Determine the [X, Y] coordinate at the center of the cell enclosing the given text.  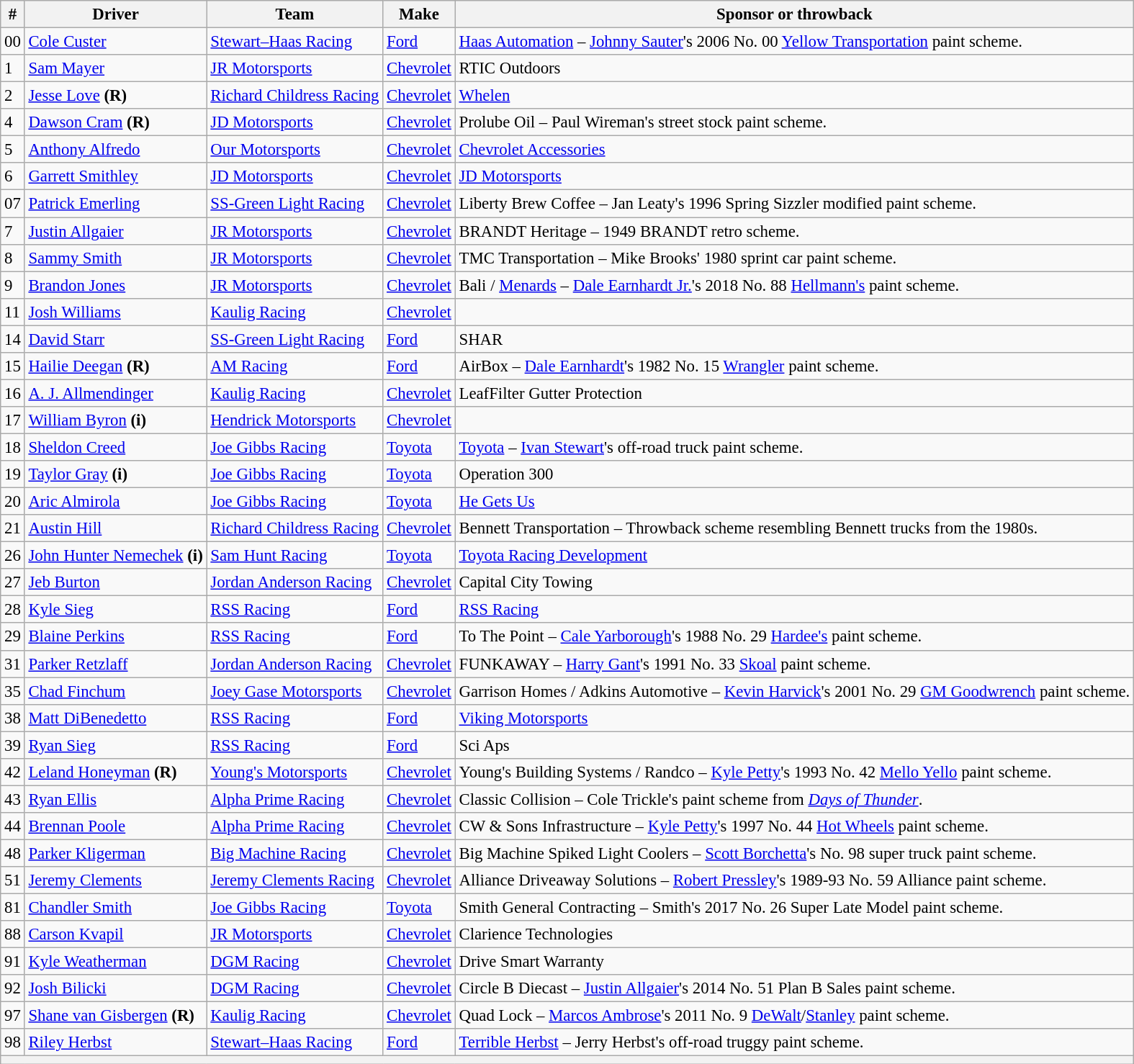
Anthony Alfredo [115, 150]
Haas Automation – Johnny Sauter's 2006 No. 00 Yellow Transportation paint scheme. [794, 42]
15 [13, 366]
14 [13, 339]
00 [13, 42]
Driver [115, 14]
John Hunter Nemechek (i) [115, 556]
Blaine Perkins [115, 637]
TMC Transportation – Mike Brooks' 1980 sprint car paint scheme. [794, 258]
Hendrick Motorsports [295, 420]
19 [13, 474]
To The Point – Cale Yarborough's 1988 No. 29 Hardee's paint scheme. [794, 637]
17 [13, 420]
Shane van Gisbergen (R) [115, 1016]
Smith General Contracting – Smith's 2017 No. 26 Super Late Model paint scheme. [794, 908]
David Starr [115, 339]
Josh Williams [115, 312]
Jeremy Clements Racing [295, 880]
81 [13, 908]
Sam Mayer [115, 68]
Team [295, 14]
BRANDT Heritage – 1949 BRANDT retro scheme. [794, 231]
44 [13, 826]
FUNKAWAY – Harry Gant's 1991 No. 33 Skoal paint scheme. [794, 664]
SHAR [794, 339]
Drive Smart Warranty [794, 962]
Parker Retzlaff [115, 664]
91 [13, 962]
He Gets Us [794, 502]
Matt DiBenedetto [115, 718]
Ryan Ellis [115, 799]
Circle B Diecast – Justin Allgaier's 2014 No. 51 Plan B Sales paint scheme. [794, 988]
Quad Lock – Marcos Ambrose's 2011 No. 9 DeWalt/Stanley paint scheme. [794, 1016]
Kyle Weatherman [115, 962]
07 [13, 204]
4 [13, 122]
Alliance Driveaway Solutions – Robert Pressley's 1989-93 No. 59 Alliance paint scheme. [794, 880]
5 [13, 150]
27 [13, 582]
Capital City Towing [794, 582]
97 [13, 1016]
29 [13, 637]
20 [13, 502]
28 [13, 610]
42 [13, 772]
92 [13, 988]
51 [13, 880]
Garrett Smithley [115, 176]
Sci Aps [794, 745]
Sammy Smith [115, 258]
11 [13, 312]
Classic Collision – Cole Trickle's paint scheme from Days of Thunder. [794, 799]
William Byron (i) [115, 420]
LeafFilter Gutter Protection [794, 393]
Big Machine Spiked Light Coolers – Scott Borchetta's No. 98 super truck paint scheme. [794, 853]
Jeb Burton [115, 582]
Brandon Jones [115, 285]
Toyota – Ivan Stewart's off-road truck paint scheme. [794, 447]
Bennett Transportation – Throwback scheme resembling Bennett trucks from the 1980s. [794, 528]
Bali / Menards – Dale Earnhardt Jr.'s 2018 No. 88 Hellmann's paint scheme. [794, 285]
Chandler Smith [115, 908]
Aric Almirola [115, 502]
39 [13, 745]
Parker Kligerman [115, 853]
Prolube Oil – Paul Wireman's street stock paint scheme. [794, 122]
16 [13, 393]
Dawson Cram (R) [115, 122]
Carson Kvapil [115, 934]
Chevrolet Accessories [794, 150]
Brennan Poole [115, 826]
Terrible Herbst – Jerry Herbst's off-road truggy paint scheme. [794, 1043]
18 [13, 447]
Justin Allgaier [115, 231]
21 [13, 528]
Clarience Technologies [794, 934]
Young's Motorsports [295, 772]
26 [13, 556]
Kyle Sieg [115, 610]
Austin Hill [115, 528]
A. J. Allmendinger [115, 393]
43 [13, 799]
Young's Building Systems / Randco – Kyle Petty's 1993 No. 42 Mello Yello paint scheme. [794, 772]
Make [419, 14]
Operation 300 [794, 474]
7 [13, 231]
CW & Sons Infrastructure – Kyle Petty's 1997 No. 44 Hot Wheels paint scheme. [794, 826]
Viking Motorsports [794, 718]
AM Racing [295, 366]
Toyota Racing Development [794, 556]
Sheldon Creed [115, 447]
Leland Honeyman (R) [115, 772]
Riley Herbst [115, 1043]
35 [13, 691]
Garrison Homes / Adkins Automotive – Kevin Harvick's 2001 No. 29 GM Goodwrench paint scheme. [794, 691]
Joey Gase Motorsports [295, 691]
31 [13, 664]
48 [13, 853]
Josh Bilicki [115, 988]
98 [13, 1043]
Sponsor or throwback [794, 14]
# [13, 14]
Our Motorsports [295, 150]
8 [13, 258]
Patrick Emerling [115, 204]
1 [13, 68]
Taylor Gray (i) [115, 474]
Sam Hunt Racing [295, 556]
6 [13, 176]
Cole Custer [115, 42]
Jesse Love (R) [115, 96]
Liberty Brew Coffee – Jan Leaty's 1996 Spring Sizzler modified paint scheme. [794, 204]
Chad Finchum [115, 691]
88 [13, 934]
Whelen [794, 96]
38 [13, 718]
Big Machine Racing [295, 853]
RTIC Outdoors [794, 68]
Ryan Sieg [115, 745]
9 [13, 285]
Jeremy Clements [115, 880]
2 [13, 96]
Hailie Deegan (R) [115, 366]
AirBox – Dale Earnhardt's 1982 No. 15 Wrangler paint scheme. [794, 366]
